Provide the (X, Y) coordinate of the cell's center where the given text is located.  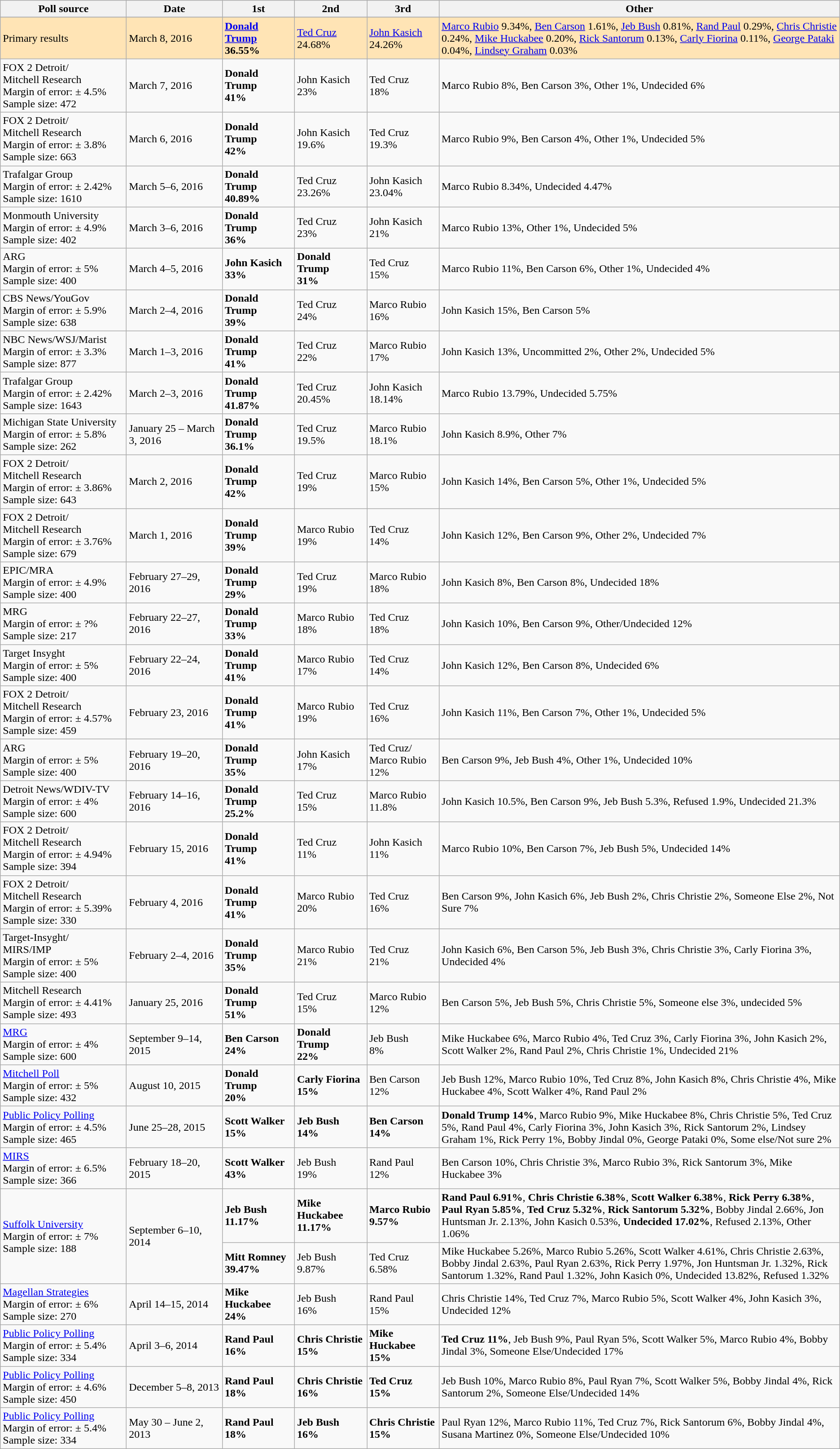
Poll source (64, 9)
Ted Cruz23.26% (330, 186)
Michigan State UniversityMargin of error: ± 5.8% Sample size: 262 (64, 434)
February 2–4, 2016 (175, 955)
CBS News/YouGovMargin of error: ± 5.9% Sample size: 638 (64, 310)
John Kasich 10.5%, Ben Carson 9%, Jeb Bush 5.3%, Refused 1.9%, Undecided 21.3% (640, 801)
Mitt Romney39.47% (258, 1263)
February 4, 2016 (175, 902)
Marco Rubio21% (330, 955)
John Kasich 14%, Ben Carson 5%, Other 1%, Undecided 5% (640, 481)
John Kasich 13%, Uncommitted 2%, Other 2%, Undecided 5% (640, 351)
Jeb Bush8% (403, 1044)
Target-Insyght/MIRS/IMPMargin of error: ± 5% Sample size: 400 (64, 955)
Ted Cruz24% (330, 310)
Ted Cruz/Marco Rubio12% (403, 760)
Donald Trump41.87% (258, 393)
MRGMargin of error: ± 4% Sample size: 600 (64, 1044)
Marco Rubio9.57% (403, 1216)
Trafalgar GroupMargin of error: ± 2.42% Sample size: 1610 (64, 186)
March 3–6, 2016 (175, 228)
FOX 2 Detroit/Mitchell ResearchMargin of error: ± 3.86% Sample size: 643 (64, 481)
Marco Rubio11.8% (403, 801)
1st (258, 9)
Monmouth UniversityMargin of error: ± 4.9% Sample size: 402 (64, 228)
Jeb Bush14% (330, 1127)
Paul Ryan 12%, Marco Rubio 11%, Ted Cruz 7%, Rick Santorum 6%, Bobby Jindal 4%, Susana Martinez 0%, Someone Else/Undecided 10% (640, 1428)
Donald Trump51% (258, 1003)
John Kasich 12%, Ben Carson 9%, Other 2%, Undecided 7% (640, 535)
Ted Cruz19.3% (403, 139)
Donald Trump33% (258, 624)
May 30 – June 2, 2013 (175, 1428)
Marco Rubio 11%, Ben Carson 6%, Other 1%, Undecided 4% (640, 269)
Mitchell ResearchMargin of error: ± 4.41% Sample size: 493 (64, 1003)
Donald Trump20% (258, 1085)
Donald Trump31% (330, 269)
Other (640, 9)
Mike Huckabee15% (403, 1346)
February 27–29, 2016 (175, 583)
Marco Rubio 10%, Ben Carson 7%, Jeb Bush 5%, Undecided 14% (640, 848)
FOX 2 Detroit/Mitchell ResearchMargin of error: ± 3.76% Sample size: 679 (64, 535)
Mike Huckabee11.17% (330, 1216)
Donald Trump22% (330, 1044)
Carly Fiorina15% (330, 1085)
September 9–14, 2015 (175, 1044)
Date (175, 9)
Jeb Bush11.17% (258, 1216)
Donald Trump40.89% (258, 186)
Rand Paul15% (403, 1304)
Ted Cruz 11%, Jeb Bush 9%, Paul Ryan 5%, Scott Walker 5%, Marco Rubio 4%, Bobby Jindal 3%, Someone Else/Undecided 17% (640, 1346)
FOX 2 Detroit/Mitchell ResearchMargin of error: ± 4.94% Sample size: 394 (64, 848)
February 23, 2016 (175, 713)
Ted Cruz6.58% (403, 1263)
March 6, 2016 (175, 139)
John Kasich23.04% (403, 186)
Marco Rubio 8.34%, Undecided 4.47% (640, 186)
John Kasich11% (403, 848)
Ted Cruz19.5% (330, 434)
Donald Trump25.2% (258, 801)
Trafalgar GroupMargin of error: ± 2.42% Sample size: 1643 (64, 393)
Rand Paul 12% (403, 1168)
Public Policy PollingMargin of error: ± 4.5% Sample size: 465 (64, 1127)
Rand Paul16% (258, 1346)
Mike Huckabee24% (258, 1304)
Marco Rubio20% (330, 902)
Ted Cruz22% (330, 351)
Scott Walker15% (258, 1127)
March 4–5, 2016 (175, 269)
February 22–24, 2016 (175, 665)
March 2–4, 2016 (175, 310)
Marco Rubio12% (403, 1003)
Mike Huckabee 6%, Marco Rubio 4%, Ted Cruz 3%, Carly Fiorina 3%, John Kasich 2%, Scott Walker 2%, Rand Paul 2%, Chris Christie 1%, Undecided 21% (640, 1044)
February 22–27, 2016 (175, 624)
February 15, 2016 (175, 848)
Jeb Bush9.87% (330, 1263)
February 18–20, 2015 (175, 1168)
Ben Carson12% (403, 1085)
Chris Christie16% (330, 1387)
March 8, 2016 (175, 38)
Ted Cruz23% (330, 228)
Mitchell PollMargin of error: ± 5% Sample size: 432 (64, 1085)
Public Policy PollingMargin of error: ± 4.6% Sample size: 450 (64, 1387)
John Kasich 11%, Ben Carson 7%, Other 1%, Undecided 5% (640, 713)
John Kasich21% (403, 228)
MIRSMargin of error: ± 6.5% Sample size: 366 (64, 1168)
Scott Walker43% (258, 1168)
Marco Rubio15% (403, 481)
Ben Carson 5%, Jeb Bush 5%, Chris Christie 5%, Someone else 3%, undecided 5% (640, 1003)
March 1–3, 2016 (175, 351)
April 14–15, 2014 (175, 1304)
March 1, 2016 (175, 535)
EPIC/MRAMargin of error: ± 4.9% Sample size: 400 (64, 583)
Marco Rubio18.1% (403, 434)
March 5–6, 2016 (175, 186)
Detroit News/WDIV-TVMargin of error: ± 4% Sample size: 600 (64, 801)
Ted Cruz21% (403, 955)
John Kasich33% (258, 269)
September 6–10, 2014 (175, 1236)
Ben Carson14% (403, 1127)
Marco Rubio 8%, Ben Carson 3%, Other 1%, Undecided 6% (640, 85)
John Kasich19.6% (330, 139)
March 7, 2016 (175, 85)
FOX 2 Detroit/Mitchell ResearchMargin of error: ± 5.39% Sample size: 330 (64, 902)
Magellan StrategiesMargin of error: ± 6% Sample size: 270 (64, 1304)
3rd (403, 9)
Ted Cruz20.45% (330, 393)
February 14–16, 2016 (175, 801)
FOX 2 Detroit/Mitchell ResearchMargin of error: ± 4.5% Sample size: 472 (64, 85)
John Kasich 15%, Ben Carson 5% (640, 310)
John Kasich 8.9%, Other 7% (640, 434)
MRGMargin of error: ± ?% Sample size: 217 (64, 624)
FOX 2 Detroit/Mitchell ResearchMargin of error: ± 3.8% Sample size: 663 (64, 139)
John Kasich 12%, Ben Carson 8%, Undecided 6% (640, 665)
Marco Rubio 13%, Other 1%, Undecided 5% (640, 228)
John Kasich 10%, Ben Carson 9%, Other/Undecided 12% (640, 624)
John Kasich18.14% (403, 393)
Suffolk UniversityMargin of error: ± 7% Sample size: 188 (64, 1236)
January 25, 2016 (175, 1003)
FOX 2 Detroit/Mitchell ResearchMargin of error: ± 4.57% Sample size: 459 (64, 713)
Primary results (64, 38)
John Kasich 8%, Ben Carson 8%, Undecided 18% (640, 583)
January 25 – March 3, 2016 (175, 434)
Donald Trump36.55% (258, 38)
March 2–3, 2016 (175, 393)
December 5–8, 2013 (175, 1387)
Ben Carson 10%, Chris Christie 3%, Marco Rubio 3%, Rick Santorum 3%, Mike Huckabee 3% (640, 1168)
Donald Trump36% (258, 228)
Donald Trump29% (258, 583)
2nd (330, 9)
Target InsyghtMargin of error: ± 5% Sample size: 400 (64, 665)
Ben Carson 9%, John Kasich 6%, Jeb Bush 2%, Chris Christie 2%, Someone Else 2%, Not Sure 7% (640, 902)
Chris Christie 14%, Ted Cruz 7%, Marco Rubio 5%, Scott Walker 4%, John Kasich 3%, Undecided 12% (640, 1304)
John Kasich 6%, Ben Carson 5%, Jeb Bush 3%, Chris Christie 3%, Carly Fiorina 3%, Undecided 4% (640, 955)
Ben Carson24% (258, 1044)
Ted Cruz24.68% (330, 38)
John Kasich23% (330, 85)
April 3–6, 2014 (175, 1346)
Ted Cruz11% (330, 848)
Donald Trump36.1% (258, 434)
Marco Rubio16% (403, 310)
June 25–28, 2015 (175, 1127)
Marco Rubio 9%, Ben Carson 4%, Other 1%, Undecided 5% (640, 139)
Ben Carson 9%, Jeb Bush 4%, Other 1%, Undecided 10% (640, 760)
John Kasich17% (330, 760)
Marco Rubio 13.79%, Undecided 5.75% (640, 393)
John Kasich24.26% (403, 38)
February 19–20, 2016 (175, 760)
August 10, 2015 (175, 1085)
Jeb Bush 10%, Marco Rubio 8%, Paul Ryan 7%, Scott Walker 5%, Bobby Jindal 4%, Rick Santorum 2%, Someone Else/Undecided 14% (640, 1387)
NBC News/WSJ/MaristMargin of error: ± 3.3% Sample size: 877 (64, 351)
Jeb Bush 12%, Marco Rubio 10%, Ted Cruz 8%, John Kasich 8%, Chris Christie 4%, Mike Huckabee 4%, Scott Walker 4%, Rand Paul 2% (640, 1085)
March 2, 2016 (175, 481)
Jeb Bush 19% (330, 1168)
